Pinpoint the cell where the given text exists, returning its [x, y] midpoint coordinate. 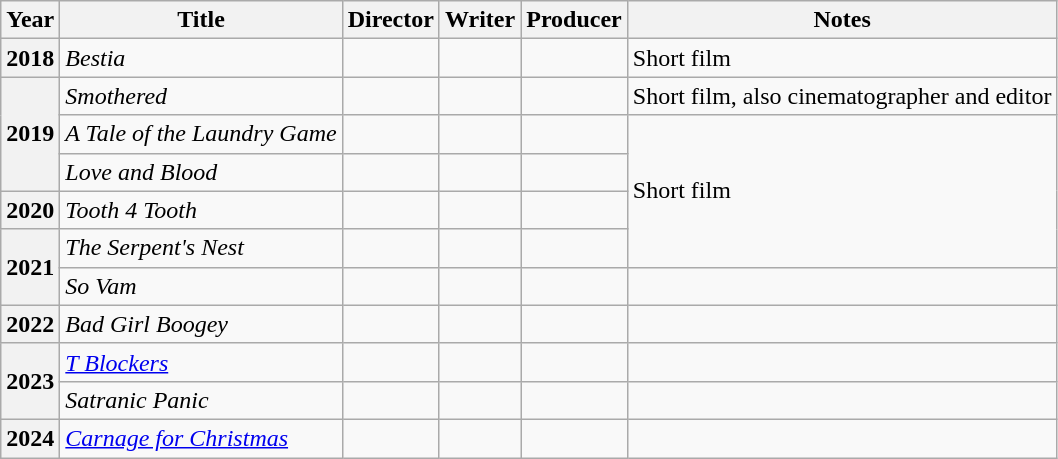
2020 [30, 210]
A Tale of the Laundry Game [201, 134]
Producer [574, 20]
T Blockers [201, 362]
Bestia [201, 58]
The Serpent's Nest [201, 248]
Director [390, 20]
Notes [842, 20]
Smothered [201, 96]
Carnage for Christmas [201, 438]
Writer [480, 20]
2022 [30, 324]
Satranic Panic [201, 400]
2019 [30, 134]
2021 [30, 267]
Tooth 4 Tooth [201, 210]
Year [30, 20]
Short film, also cinematographer and editor [842, 96]
2024 [30, 438]
Title [201, 20]
Love and Blood [201, 172]
2023 [30, 381]
So Vam [201, 286]
2018 [30, 58]
Bad Girl Boogey [201, 324]
